Determine the [X, Y] coordinate at the center of the cell enclosing the given text.  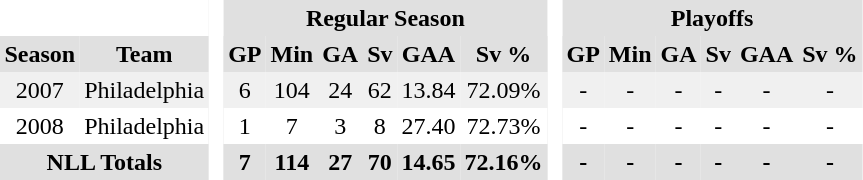
Playoffs [712, 18]
Season [40, 54]
27 [340, 162]
2008 [40, 126]
2007 [40, 90]
72.73% [504, 126]
14.65 [428, 162]
6 [245, 90]
1 [245, 126]
72.09% [504, 90]
27.40 [428, 126]
72.16% [504, 162]
62 [380, 90]
104 [292, 90]
24 [340, 90]
Team [144, 54]
114 [292, 162]
70 [380, 162]
3 [340, 126]
8 [380, 126]
Regular Season [386, 18]
NLL Totals [104, 162]
13.84 [428, 90]
